Locate the cell with the specified text and output its (x, y) center coordinate. 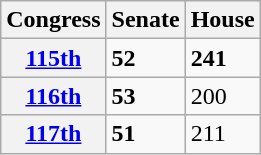
116th (54, 96)
52 (146, 58)
51 (146, 134)
Congress (54, 20)
211 (222, 134)
53 (146, 96)
115th (54, 58)
200 (222, 96)
241 (222, 58)
117th (54, 134)
House (222, 20)
Senate (146, 20)
